Detect which cell encompasses the target text, then output its (X, Y) center coordinate. 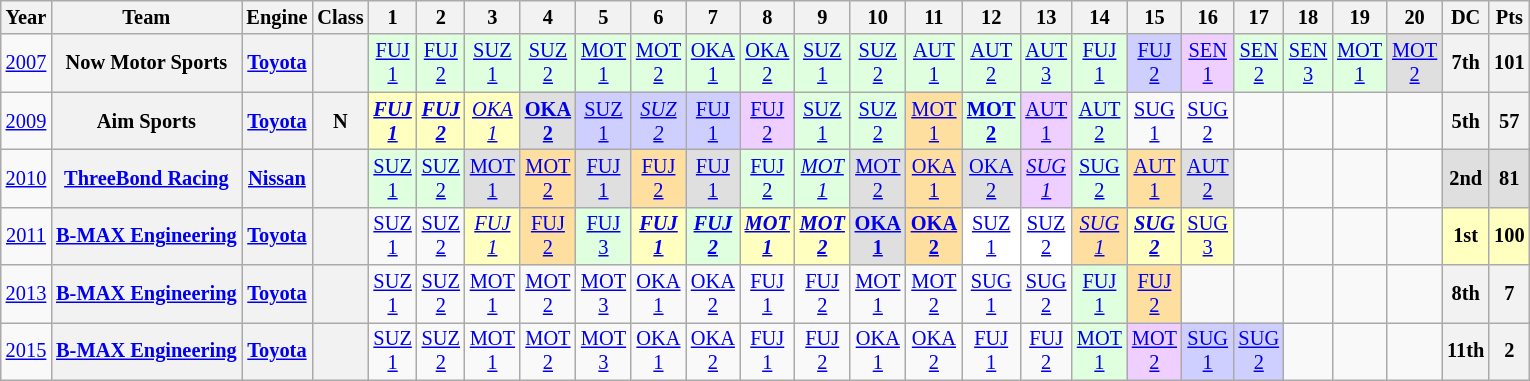
SEN3 (1308, 63)
Now Motor Sports (146, 63)
2010 (26, 178)
1 (393, 17)
57 (1509, 121)
1st (1466, 236)
Pts (1509, 17)
2nd (1466, 178)
7th (1466, 63)
18 (1308, 17)
14 (1100, 17)
DC (1466, 17)
SEN2 (1258, 63)
101 (1509, 63)
6 (658, 17)
5th (1466, 121)
Year (26, 17)
2013 (26, 294)
16 (1208, 17)
2011 (26, 236)
8th (1466, 294)
Nissan (278, 178)
2015 (26, 351)
4 (548, 17)
2009 (26, 121)
SEN1 (1208, 63)
Class (340, 17)
81 (1509, 178)
2007 (26, 63)
20 (1414, 17)
FUJ3 (604, 236)
11th (1466, 351)
17 (1258, 17)
19 (1360, 17)
3 (492, 17)
Engine (278, 17)
Aim Sports (146, 121)
15 (1154, 17)
10 (878, 17)
N (340, 121)
Team (146, 17)
9 (822, 17)
8 (768, 17)
13 (1046, 17)
SUG3 (1208, 236)
12 (991, 17)
5 (604, 17)
ThreeBond Racing (146, 178)
AUT3 (1046, 63)
11 (934, 17)
100 (1509, 236)
